Pinpoint the cell where the given text exists, returning its (x, y) midpoint coordinate. 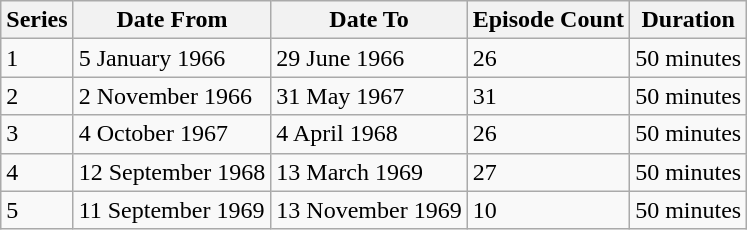
2 (37, 96)
13 March 1969 (369, 172)
31 May 1967 (369, 96)
Series (37, 20)
Date To (369, 20)
2 November 1966 (172, 96)
5 January 1966 (172, 58)
4 October 1967 (172, 134)
Episode Count (548, 20)
4 April 1968 (369, 134)
13 November 1969 (369, 210)
3 (37, 134)
4 (37, 172)
1 (37, 58)
29 June 1966 (369, 58)
Duration (688, 20)
27 (548, 172)
10 (548, 210)
31 (548, 96)
5 (37, 210)
11 September 1969 (172, 210)
Date From (172, 20)
12 September 1968 (172, 172)
